Capture the cell that displays the provided text and extract its (X, Y) central coordinate. 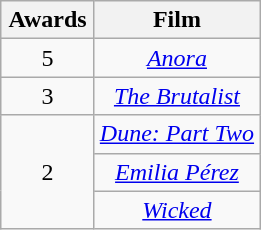
3 (48, 96)
Wicked (176, 210)
Film (176, 20)
Anora (176, 58)
Awards (48, 20)
2 (48, 172)
Dune: Part Two (176, 134)
Emilia Pérez (176, 172)
The Brutalist (176, 96)
5 (48, 58)
